Return (x, y) of the center of cell containing provided text 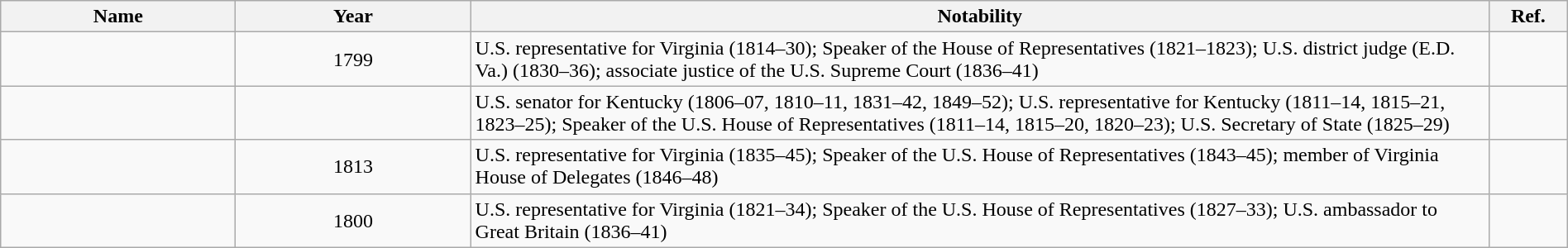
1799 (353, 60)
Name (118, 17)
U.S. representative for Virginia (1835–45); Speaker of the U.S. House of Representatives (1843–45); member of Virginia House of Delegates (1846–48) (979, 167)
1813 (353, 167)
Ref. (1528, 17)
U.S. representative for Virginia (1821–34); Speaker of the U.S. House of Representatives (1827–33); U.S. ambassador to Great Britain (1836–41) (979, 220)
Year (353, 17)
Notability (979, 17)
1800 (353, 220)
